Determine the (X, Y) coordinate at the center of the cell enclosing the given text.  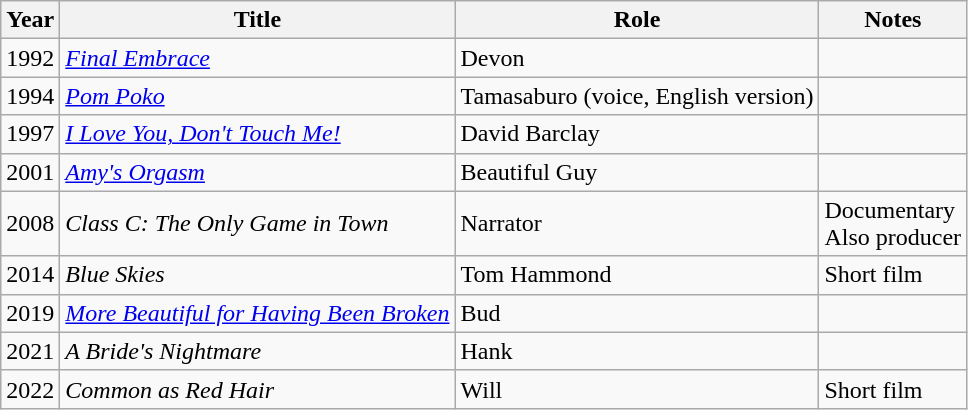
Blue Skies (258, 275)
1992 (30, 58)
2021 (30, 351)
1994 (30, 96)
Title (258, 20)
David Barclay (637, 134)
DocumentaryAlso producer (893, 224)
Tom Hammond (637, 275)
I Love You, Don't Touch Me! (258, 134)
More Beautiful for Having Been Broken (258, 313)
Common as Red Hair (258, 389)
Narrator (637, 224)
Year (30, 20)
Tamasaburo (voice, English version) (637, 96)
Bud (637, 313)
Will (637, 389)
Notes (893, 20)
Pom Poko (258, 96)
Devon (637, 58)
Hank (637, 351)
Amy's Orgasm (258, 172)
1997 (30, 134)
2014 (30, 275)
Role (637, 20)
Beautiful Guy (637, 172)
2022 (30, 389)
Class C: The Only Game in Town (258, 224)
2008 (30, 224)
A Bride's Nightmare (258, 351)
Final Embrace (258, 58)
2019 (30, 313)
2001 (30, 172)
